Provide the [x, y] coordinate of the cell's center where the given text is located.  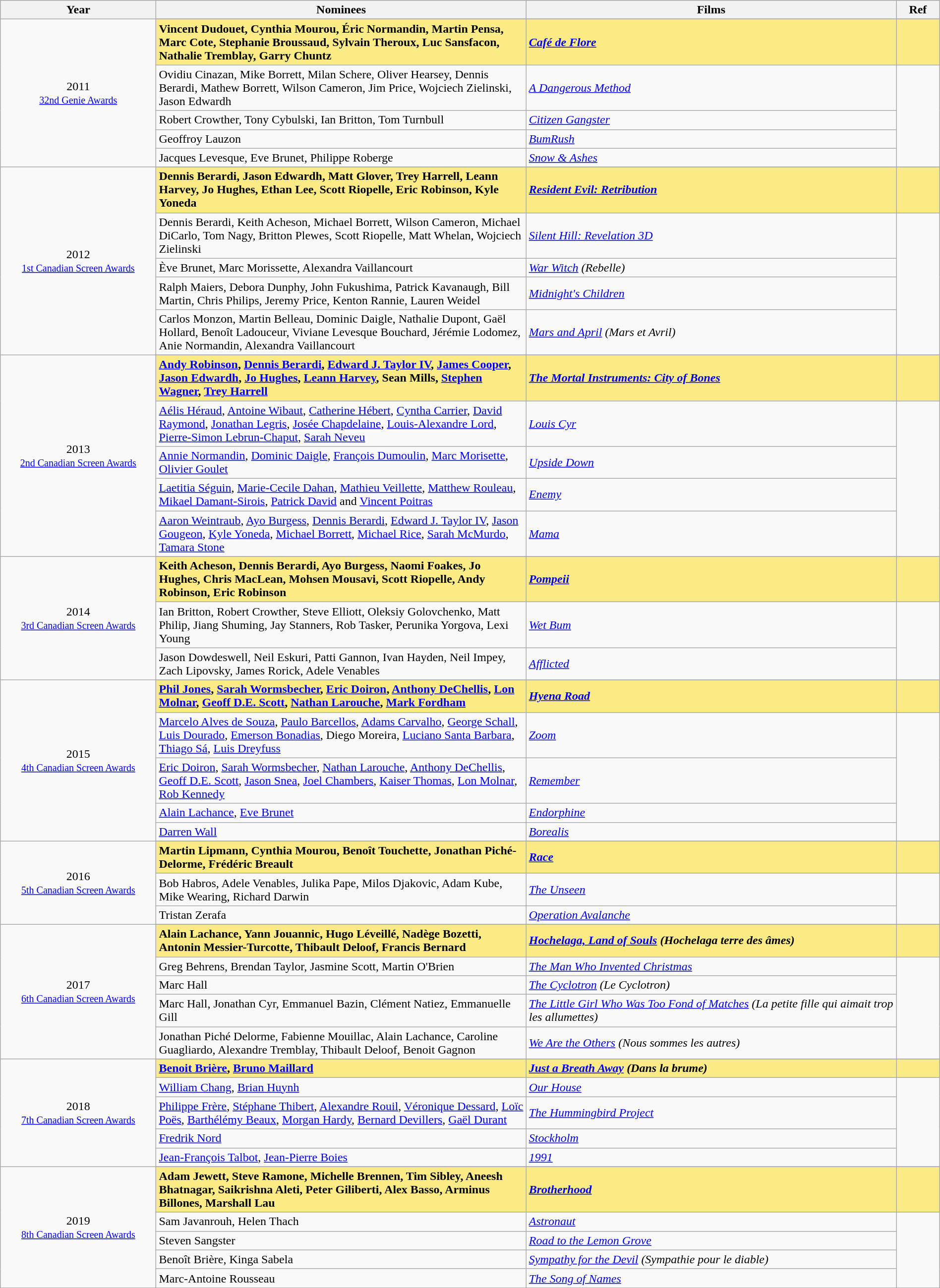
2013 2nd Canadian Screen Awards [78, 455]
Upside Down [711, 463]
The Hummingbird Project [711, 1113]
Greg Behrens, Brendan Taylor, Jasmine Scott, Martin O'Brien [341, 966]
Endorphine [711, 813]
Martin Lipmann, Cynthia Mourou, Benoît Touchette, Jonathan Piché-Delorme, Frédéric Breault [341, 857]
Marc-Antoine Rousseau [341, 1278]
Astronaut [711, 1222]
Wet Bum [711, 625]
Remember [711, 781]
Ralph Maiers, Debora Dunphy, John Fukushima, Patrick Kavanaugh, Bill Martin, Chris Philips, Jeremy Price, Kenton Rannie, Lauren Weidel [341, 293]
Darren Wall [341, 832]
Annie Normandin, Dominic Daigle, François Dumoulin, Marc Morisette, Olivier Goulet [341, 463]
Laetitia Séguin, Marie-Cecile Dahan, Mathieu Veillette, Matthew Rouleau, Mikael Damant-Sirois, Patrick David and Vincent Poitras [341, 495]
2012 1st Canadian Screen Awards [78, 261]
War Witch (Rebelle) [711, 268]
Resident Evil: Retribution [711, 190]
Louis Cyr [711, 423]
Operation Avalanche [711, 915]
Snow & Ashes [711, 158]
Hochelaga, Land of Souls (Hochelaga terre des âmes) [711, 941]
Race [711, 857]
Pompeii [711, 579]
Bob Habros, Adele Venables, Julika Pape, Milos Djakovic, Adam Kube, Mike Wearing, Richard Darwin [341, 889]
Café de Flore [711, 42]
Keith Acheson, Dennis Berardi, Ayo Burgess, Naomi Foakes, Jo Hughes, Chris MacLean, Mohsen Mousavi, Scott Riopelle, Andy Robinson, Eric Robinson [341, 579]
2017 6th Canadian Screen Awards [78, 991]
Sam Javanrouh, Helen Thach [341, 1222]
Hyena Road [711, 696]
The Unseen [711, 889]
Steven Sangster [341, 1240]
Jonathan Piché Delorme, Fabienne Mouillac, Alain Lachance, Caroline Guagliardo, Alexandre Tremblay, Thibault Deloof, Benoit Gagnon [341, 1043]
Benoît Brière, Kinga Sabela [341, 1259]
Andy Robinson, Dennis Berardi, Edward J. Taylor IV, James Cooper, Jason Edwardh, Jo Hughes, Leann Harvey, Sean Mills, Stephen Wagner, Trey Harrell [341, 378]
Ève Brunet, Marc Morissette, Alexandra Vaillancourt [341, 268]
The Man Who Invented Christmas [711, 966]
Mars and April (Mars et Avril) [711, 332]
We Are the Others (Nous sommes les autres) [711, 1043]
Brotherhood [711, 1189]
A Dangerous Method [711, 88]
Tristan Zerafa [341, 915]
Benoit Brière, Bruno Maillard [341, 1068]
Jacques Levesque, Eve Brunet, Philippe Roberge [341, 158]
Phil Jones, Sarah Wormsbecher, Eric Doiron, Anthony DeChellis, Lon Molnar, Geoff D.E. Scott, Nathan Larouche, Mark Fordham [341, 696]
BumRush [711, 139]
Afflicted [711, 664]
The Cyclotron (Le Cyclotron) [711, 985]
Mama [711, 534]
Stockholm [711, 1138]
Sympathy for the Devil (Sympathie pour le diable) [711, 1259]
The Song of Names [711, 1278]
Ian Britton, Robert Crowther, Steve Elliott, Oleksiy Golovchenko, Matt Philip, Jiang Shuming, Jay Stanners, Rob Tasker, Perunika Yorgova, Lexi Young [341, 625]
Marc Hall, Jonathan Cyr, Emmanuel Bazin, Clément Natiez, Emmanuelle Gill [341, 1011]
Alain Lachance, Eve Brunet [341, 813]
2015 4th Canadian Screen Awards [78, 760]
Jason Dowdeswell, Neil Eskuri, Patti Gannon, Ivan Hayden, Neil Impey, Zach Lipovsky, James Rorick, Adele Venables [341, 664]
The Little Girl Who Was Too Fond of Matches (La petite fille qui aimait trop les allumettes) [711, 1011]
2016 5th Canadian Screen Awards [78, 883]
1991 [711, 1157]
Road to the Lemon Grove [711, 1240]
2019 8th Canadian Screen Awards [78, 1227]
Borealis [711, 832]
Nominees [341, 10]
Geoffroy Lauzon [341, 139]
2014 3rd Canadian Screen Awards [78, 618]
Alain Lachance, Yann Jouannic, Hugo Léveillé, Nadège Bozetti, Antonin Messier-Turcotte, Thibault Deloof, Francis Bernard [341, 941]
Marc Hall [341, 985]
Our House [711, 1087]
Fredrik Nord [341, 1138]
Robert Crowther, Tony Cybulski, Ian Britton, Tom Turnbull [341, 120]
Jean-François Talbot, Jean-Pierre Boies [341, 1157]
Just a Breath Away (Dans la brume) [711, 1068]
Midnight's Children [711, 293]
Philippe Frère, Stéphane Thibert, Alexandre Rouil, Véronique Dessard, Loïc Poës, Barthélémy Beaux, Morgan Hardy, Bernard Devillers, Gaël Durant [341, 1113]
Enemy [711, 495]
Films [711, 10]
Silent Hill: Revelation 3D [711, 235]
Citizen Gangster [711, 120]
Year [78, 10]
Dennis Berardi, Jason Edwardh, Matt Glover, Trey Harrell, Leann Harvey, Jo Hughes, Ethan Lee, Scott Riopelle, Eric Robinson, Kyle Yoneda [341, 190]
The Mortal Instruments: City of Bones [711, 378]
Ref [918, 10]
2011 32nd Genie Awards [78, 93]
2018 7th Canadian Screen Awards [78, 1113]
Zoom [711, 735]
William Chang, Brian Huynh [341, 1087]
